Locate the cell with the specified text and output its (x, y) center coordinate. 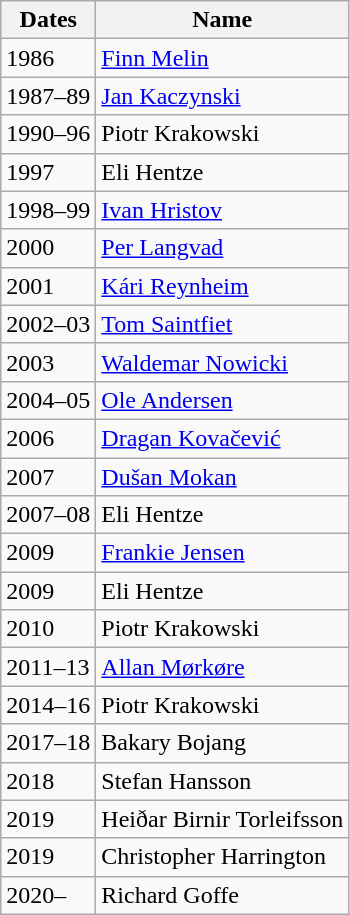
Christopher Harrington (222, 857)
2001 (48, 286)
1990–96 (48, 134)
Richard Goffe (222, 895)
2007–08 (48, 515)
1997 (48, 172)
2020– (48, 895)
Allan Mørkøre (222, 667)
2002–03 (48, 324)
1987–89 (48, 96)
Dates (48, 20)
2006 (48, 438)
Bakary Bojang (222, 743)
Dušan Mokan (222, 477)
2011–13 (48, 667)
Kári Reynheim (222, 286)
2017–18 (48, 743)
Jan Kaczynski (222, 96)
Name (222, 20)
2014–16 (48, 705)
1998–99 (48, 210)
2004–05 (48, 400)
Waldemar Nowicki (222, 362)
Heiðar Birnir Torleifsson (222, 819)
1986 (48, 58)
2007 (48, 477)
2010 (48, 629)
Finn Melin (222, 58)
Ivan Hristov (222, 210)
Per Langvad (222, 248)
Ole Andersen (222, 400)
Stefan Hansson (222, 781)
Tom Saintfiet (222, 324)
2000 (48, 248)
2018 (48, 781)
Dragan Kovačević (222, 438)
2003 (48, 362)
Frankie Jensen (222, 553)
